Extract the [X, Y] coordinate from the center of the cell holding the provided text.  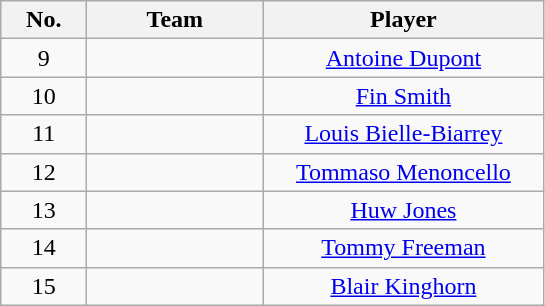
Antoine Dupont [404, 58]
9 [44, 58]
Louis Bielle-Biarrey [404, 134]
13 [44, 210]
Fin Smith [404, 96]
12 [44, 172]
10 [44, 96]
Tommy Freeman [404, 248]
11 [44, 134]
14 [44, 248]
No. [44, 20]
Huw Jones [404, 210]
15 [44, 286]
Blair Kinghorn [404, 286]
Player [404, 20]
Tommaso Menoncello [404, 172]
Team [175, 20]
